Locate the cell with the specified text and output its [X, Y] center coordinate. 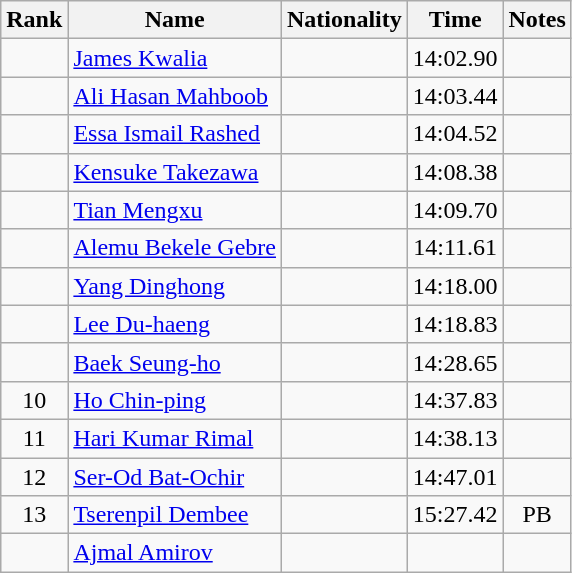
Ali Hasan Mahboob [175, 96]
Kensuke Takezawa [175, 172]
Baek Seung-ho [175, 362]
Nationality [345, 20]
11 [34, 438]
Essa Ismail Rashed [175, 134]
13 [34, 515]
Yang Dinghong [175, 286]
14:04.52 [455, 134]
14:09.70 [455, 210]
12 [34, 477]
Alemu Bekele Gebre [175, 248]
James Kwalia [175, 58]
14:11.61 [455, 248]
14:38.13 [455, 438]
10 [34, 400]
14:18.83 [455, 324]
Ser-Od Bat-Ochir [175, 477]
PB [537, 515]
14:08.38 [455, 172]
Name [175, 20]
15:27.42 [455, 515]
Ho Chin-ping [175, 400]
Notes [537, 20]
14:03.44 [455, 96]
Tian Mengxu [175, 210]
14:28.65 [455, 362]
14:47.01 [455, 477]
14:37.83 [455, 400]
Tserenpil Dembee [175, 515]
Time [455, 20]
Rank [34, 20]
Lee Du-haeng [175, 324]
Ajmal Amirov [175, 553]
14:18.00 [455, 286]
Hari Kumar Rimal [175, 438]
14:02.90 [455, 58]
